Provide the (X, Y) coordinate of the cell's center where the given text is located.  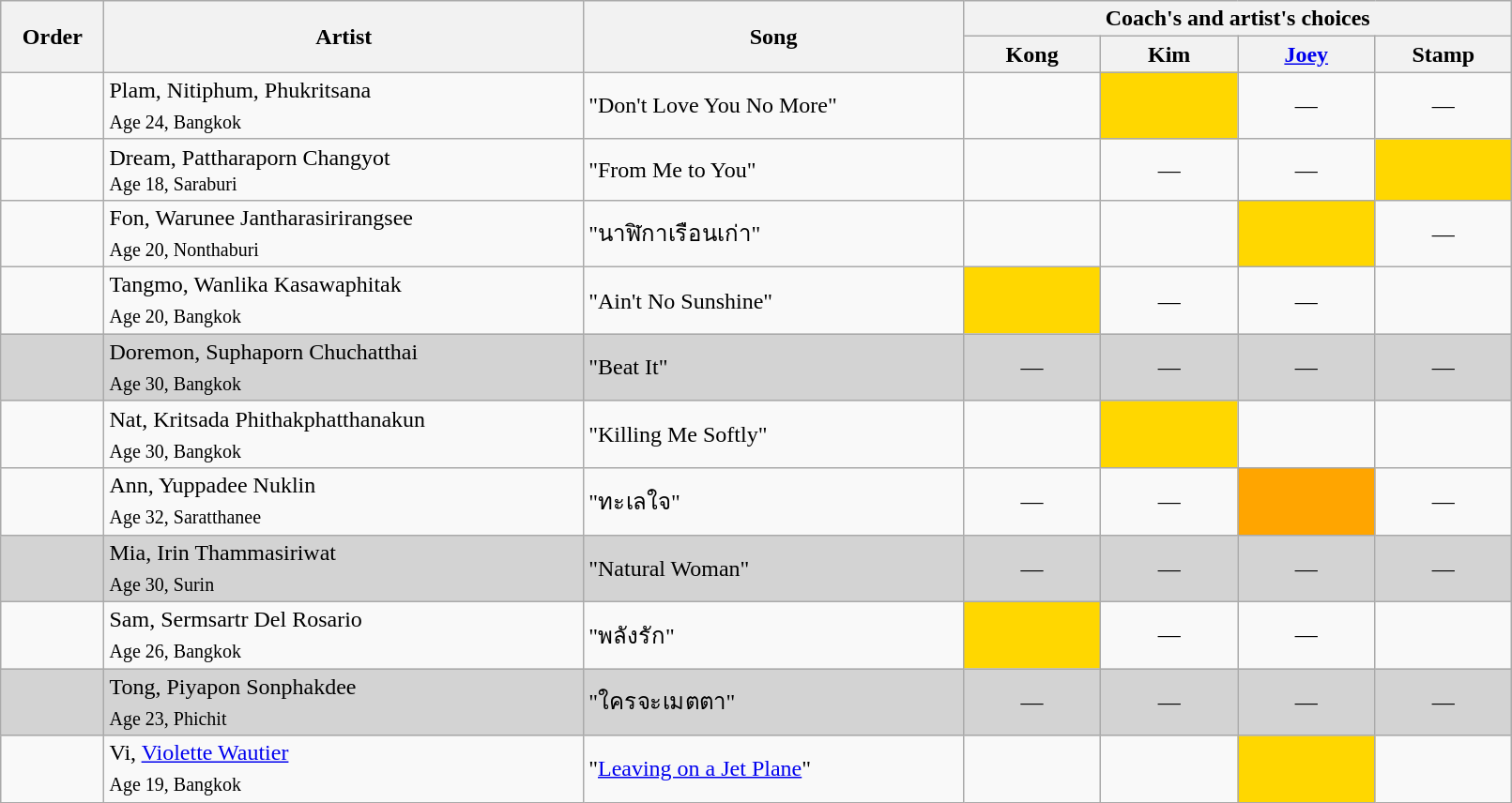
Mia, Irin ThammasiriwatAge 30, Surin (344, 568)
Doremon, Suphaporn ChuchatthaiAge 30, Bangkok (344, 368)
Tangmo, Wanlika KasawaphitakAge 20, Bangkok (344, 300)
"From Me to You" (773, 169)
Coach's and artist's choices (1238, 19)
Tong, Piyapon SonphakdeeAge 23, Phichit (344, 702)
Stamp (1443, 54)
"Natural Woman" (773, 568)
"Don't Love You No More" (773, 105)
"Beat It" (773, 368)
"นาฬิกาเรือนเก่า" (773, 233)
Nat, Kritsada PhithakphatthanakunAge 30, Bangkok (344, 433)
Artist (344, 37)
"ใครจะเมตตา" (773, 702)
Plam, Nitiphum, PhukritsanaAge 24, Bangkok (344, 105)
Vi, Violette WautierAge 19, Bangkok (344, 769)
Kong (1032, 54)
"พลังรัก" (773, 634)
Fon, Warunee JantharasirirangseeAge 20, Nonthaburi (344, 233)
Kim (1169, 54)
Sam, Sermsartr Del RosarioAge 26, Bangkok (344, 634)
"ทะเลใจ" (773, 501)
"Ain't No Sunshine" (773, 300)
Ann, Yuppadee NuklinAge 32, Saratthanee (344, 501)
Song (773, 37)
Joey (1306, 54)
Order (53, 37)
Dream, Pattharaporn ChangyotAge 18, Saraburi (344, 169)
"Killing Me Softly" (773, 433)
"Leaving on a Jet Plane" (773, 769)
